Return [x, y] of the center of cell containing provided text 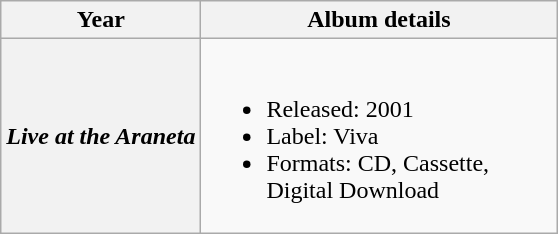
Album details [379, 20]
Released: 2001Label: VivaFormats: CD, Cassette, Digital Download [379, 136]
Live at the Araneta [101, 136]
Year [101, 20]
